Output the (x, y) coordinate of the center of the cell containing the given text.  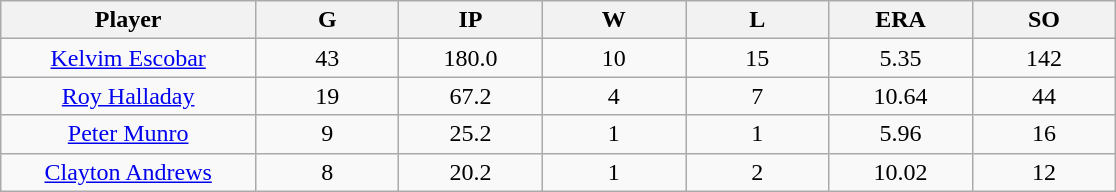
L (758, 20)
20.2 (470, 172)
2 (758, 172)
7 (758, 96)
10.02 (900, 172)
W (614, 20)
ERA (900, 20)
9 (328, 134)
19 (328, 96)
180.0 (470, 58)
Peter Munro (128, 134)
8 (328, 172)
Roy Halladay (128, 96)
10 (614, 58)
10.64 (900, 96)
5.96 (900, 134)
16 (1044, 134)
Player (128, 20)
IP (470, 20)
5.35 (900, 58)
SO (1044, 20)
12 (1044, 172)
4 (614, 96)
142 (1044, 58)
67.2 (470, 96)
Clayton Andrews (128, 172)
15 (758, 58)
44 (1044, 96)
G (328, 20)
25.2 (470, 134)
Kelvim Escobar (128, 58)
43 (328, 58)
